Return [X, Y] of the center of cell containing provided text 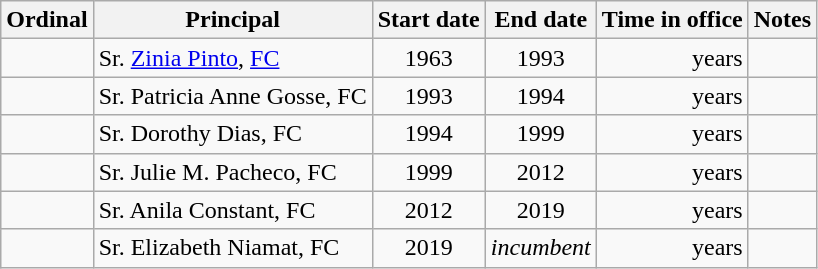
Sr. Dorothy Dias, FC [232, 134]
End date [540, 20]
Ordinal [47, 20]
Sr. Zinia Pinto, FC [232, 58]
Sr. Elizabeth Niamat, FC [232, 248]
Sr. Anila Constant, FC [232, 210]
incumbent [540, 248]
Principal [232, 20]
Time in office [672, 20]
1963 [428, 58]
Sr. Patricia Anne Gosse, FC [232, 96]
Sr. Julie M. Pacheco, FC [232, 172]
Notes [782, 20]
Start date [428, 20]
